Provide the [X, Y] coordinate of the cell's center where the given text is located.  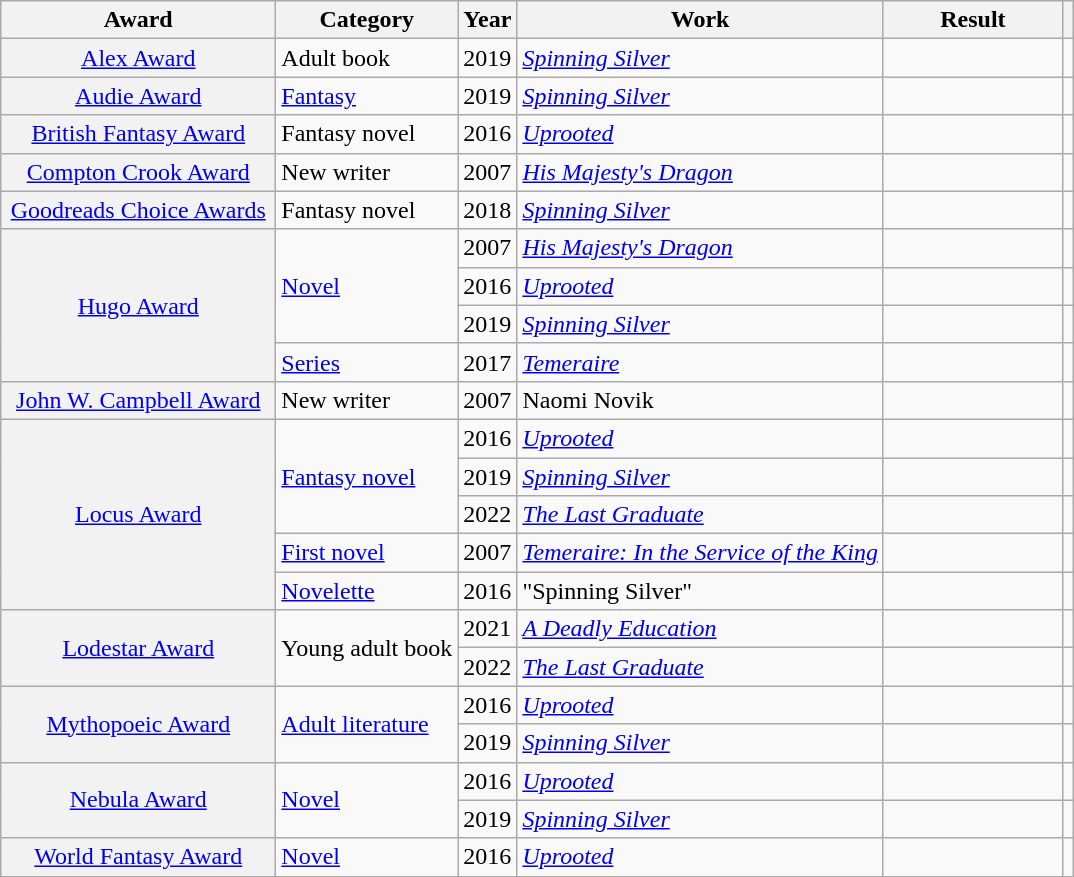
First novel [367, 553]
Adult literature [367, 724]
Temeraire [700, 362]
Young adult book [367, 648]
Mythopoeic Award [138, 724]
Goodreads Choice Awards [138, 210]
Alex Award [138, 58]
Locus Award [138, 514]
Series [367, 362]
Lodestar Award [138, 648]
Compton Crook Award [138, 172]
Category [367, 20]
Hugo Award [138, 305]
Audie Award [138, 96]
Naomi Novik [700, 400]
Award [138, 20]
Novelette [367, 591]
World Fantasy Award [138, 857]
Fantasy [367, 96]
A Deadly Education [700, 629]
Result [972, 20]
John W. Campbell Award [138, 400]
Year [488, 20]
2018 [488, 210]
Work [700, 20]
Temeraire: In the Service of the King [700, 553]
"Spinning Silver" [700, 591]
Adult book [367, 58]
Nebula Award [138, 800]
2021 [488, 629]
2017 [488, 362]
British Fantasy Award [138, 134]
